Output the [X, Y] coordinate of the center of the cell containing the given text.  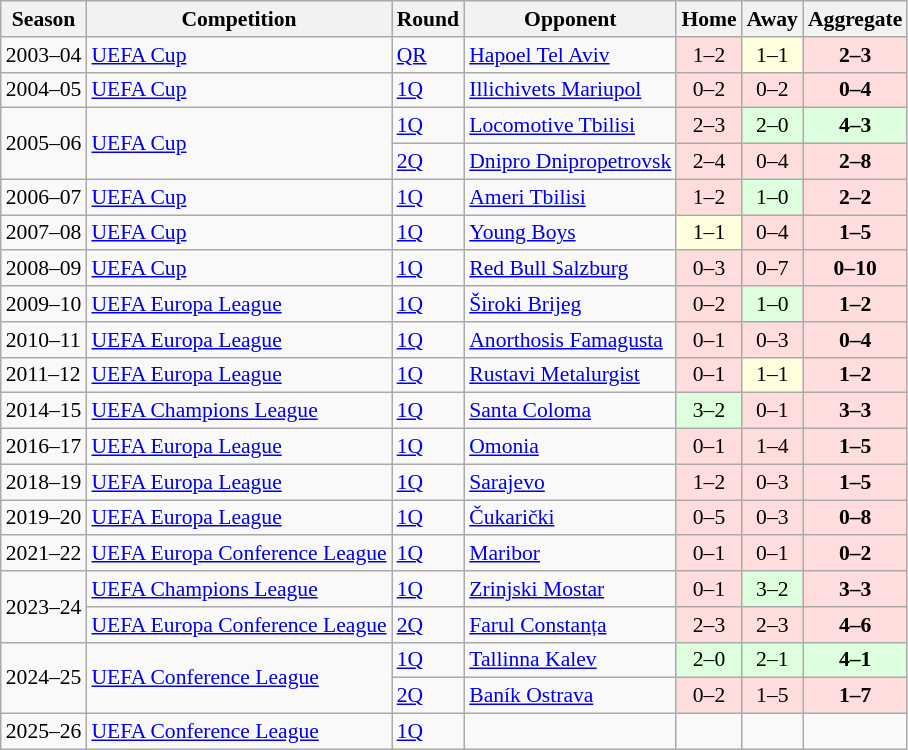
Illichivets Mariupol [570, 90]
2–1 [772, 660]
2005–06 [44, 144]
4–3 [855, 126]
QR [428, 55]
Široki Brijeg [570, 304]
2008–09 [44, 269]
2007–08 [44, 233]
2009–10 [44, 304]
Farul Constanța [570, 625]
Omonia [570, 447]
2025–26 [44, 732]
Baník Ostrava [570, 696]
Čukarički [570, 518]
Ameri Tbilisi [570, 197]
Anorthosis Famagusta [570, 340]
2010–11 [44, 340]
2016–17 [44, 447]
2004–05 [44, 90]
Aggregate [855, 19]
Tallinna Kalev [570, 660]
Maribor [570, 554]
2023–24 [44, 606]
0–10 [855, 269]
2–2 [855, 197]
Locomotive Tbilisi [570, 126]
Dnipro Dnipropetrovsk [570, 162]
0–7 [772, 269]
Home [708, 19]
2021–22 [44, 554]
Round [428, 19]
Young Boys [570, 233]
Santa Coloma [570, 411]
2003–04 [44, 55]
2–8 [855, 162]
0–8 [855, 518]
1–4 [772, 447]
2019–20 [44, 518]
Competition [238, 19]
Hapoel Tel Aviv [570, 55]
0–5 [708, 518]
2011–12 [44, 375]
Season [44, 19]
4–6 [855, 625]
4–1 [855, 660]
2018–19 [44, 482]
2014–15 [44, 411]
Opponent [570, 19]
2006–07 [44, 197]
Zrinjski Mostar [570, 589]
2024–25 [44, 678]
2–4 [708, 162]
Rustavi Metalurgist [570, 375]
Red Bull Salzburg [570, 269]
Away [772, 19]
1–7 [855, 696]
Sarajevo [570, 482]
